Extract the [x, y] coordinate from the center of the cell holding the provided text.  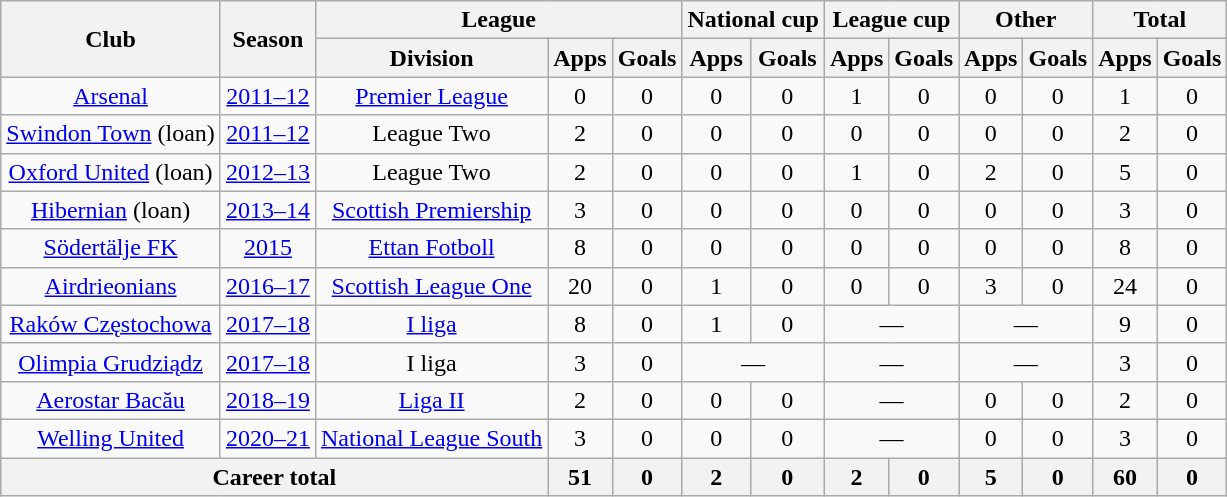
League [498, 20]
9 [1125, 324]
Liga II [431, 400]
Scottish Premiership [431, 210]
Raków Częstochowa [111, 324]
Career total [274, 477]
Olimpia Grudziądz [111, 362]
Division [431, 58]
Oxford United (loan) [111, 172]
24 [1125, 286]
Hibernian (loan) [111, 210]
Premier League [431, 96]
20 [580, 286]
Aerostar Bacău [111, 400]
2018–19 [268, 400]
Club [111, 39]
2012–13 [268, 172]
2013–14 [268, 210]
Season [268, 39]
Arsenal [111, 96]
2020–21 [268, 438]
Welling United [111, 438]
Airdrieonians [111, 286]
2015 [268, 248]
Other [1026, 20]
Scottish League One [431, 286]
Ettan Fotboll [431, 248]
2016–17 [268, 286]
National League South [431, 438]
Total [1160, 20]
60 [1125, 477]
League cup [891, 20]
National cup [753, 20]
51 [580, 477]
Södertälje FK [111, 248]
Swindon Town (loan) [111, 134]
